Return the (x, y) coordinate for the center point of the cell that contains the specified text.  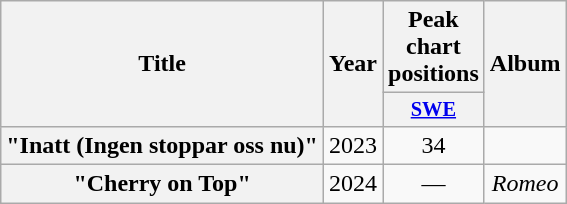
34 (433, 145)
2024 (352, 184)
— (433, 184)
Peak chart positions (433, 47)
2023 (352, 145)
"Cherry on Top" (162, 184)
Title (162, 64)
SWE (433, 110)
Album (525, 64)
Romeo (525, 184)
Year (352, 64)
"Inatt (Ingen stoppar oss nu)" (162, 145)
